Output the [x, y] coordinate of the center of the cell containing the given text.  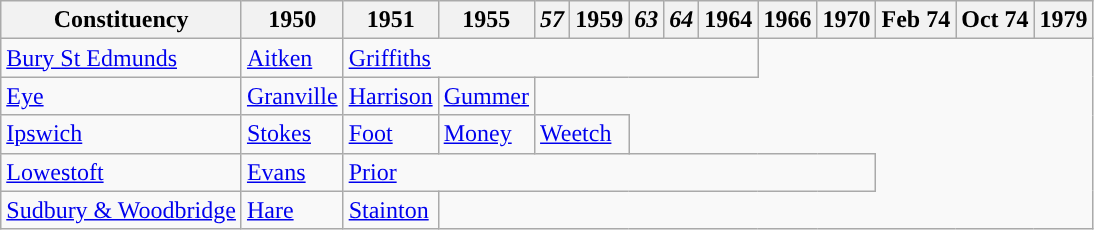
1959 [600, 20]
Constituency [122, 20]
Weetch [582, 134]
Hare [292, 210]
1964 [728, 20]
Sudbury & Woodbridge [122, 210]
Griffiths [550, 58]
1955 [486, 20]
Foot [390, 134]
1966 [788, 20]
Money [486, 134]
Oct 74 [995, 20]
Bury St Edmunds [122, 58]
1979 [1064, 20]
1950 [292, 20]
Gummer [486, 96]
Granville [292, 96]
Prior [610, 172]
1970 [846, 20]
Stokes [292, 134]
Ipswich [122, 134]
1951 [390, 20]
Lowestoft [122, 172]
Eye [122, 96]
Aitken [292, 58]
Stainton [390, 210]
Evans [292, 172]
57 [552, 20]
Harrison [390, 96]
64 [682, 20]
Feb 74 [916, 20]
63 [646, 20]
